Provide the [x, y] coordinate of the cell's center where the given text is located.  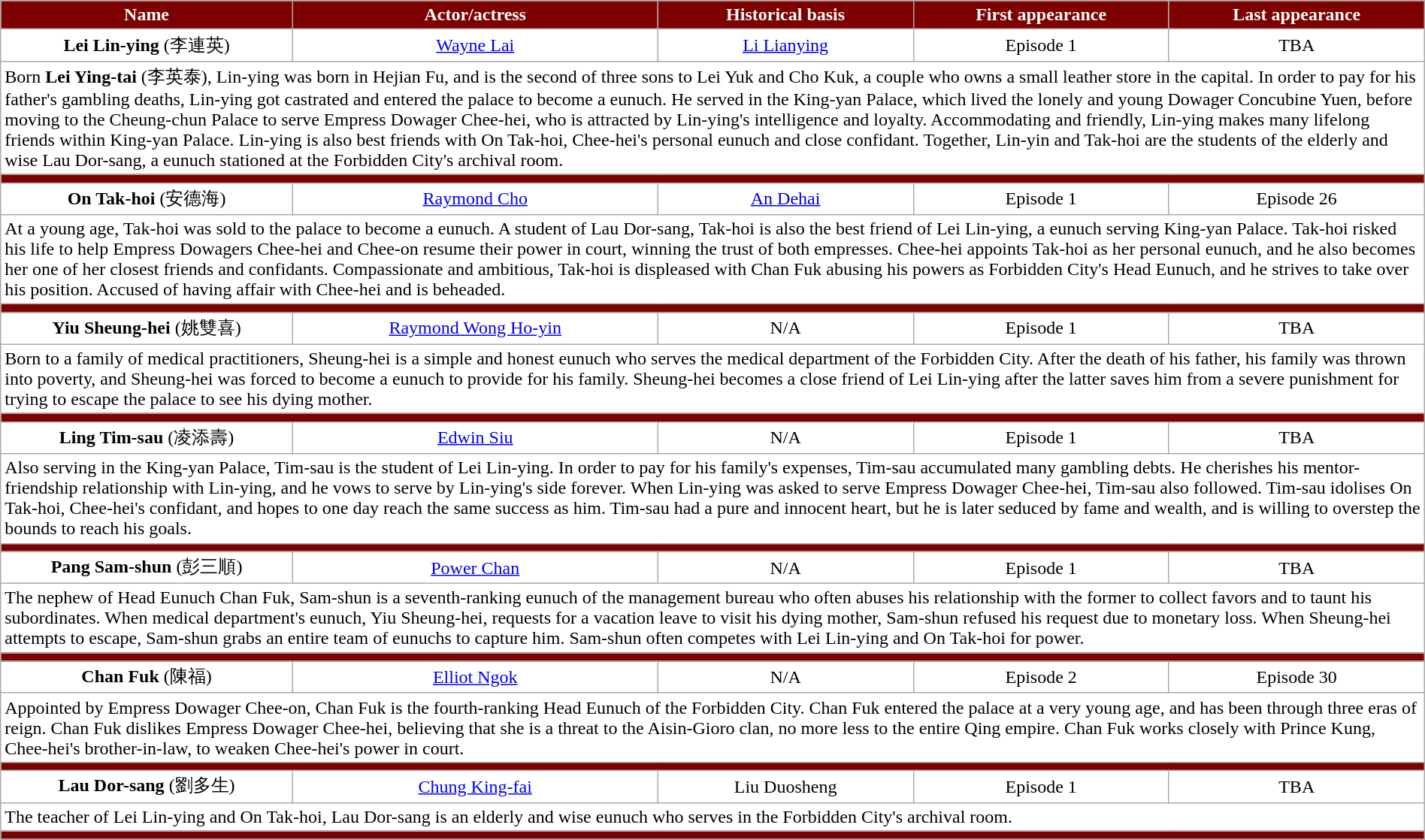
Chung King-fai [475, 786]
Liu Duosheng [785, 786]
Lau Dor-sang (劉多生) [147, 786]
Edwin Siu [475, 437]
Episode 26 [1296, 198]
Yiu Sheung-hei (姚雙喜) [147, 329]
Li Lianying [785, 45]
Actor/actress [475, 15]
Raymond Cho [475, 198]
Elliot Ngok [475, 678]
Chan Fuk (陳福) [147, 678]
Raymond Wong Ho-yin [475, 329]
First appearance [1041, 15]
On Tak-hoi (安德海) [147, 198]
Episode 30 [1296, 678]
Wayne Lai [475, 45]
Historical basis [785, 15]
Last appearance [1296, 15]
Ling Tim-sau (凌添壽) [147, 437]
Name [147, 15]
Episode 2 [1041, 678]
Lei Lin-ying (李連英) [147, 45]
Pang Sam-shun (彭三順) [147, 568]
The teacher of Lei Lin-ying and On Tak-hoi, Lau Dor-sang is an elderly and wise eunuch who serves in the Forbidden City's archival room. [712, 817]
An Dehai [785, 198]
Power Chan [475, 568]
